For the text-containing cell, return its midpoint in [X, Y] coordinate format. 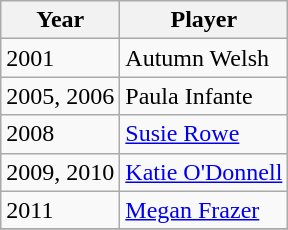
Megan Frazer [204, 210]
Susie Rowe [204, 134]
Year [60, 20]
2009, 2010 [60, 172]
2011 [60, 210]
2008 [60, 134]
Katie O'Donnell [204, 172]
Player [204, 20]
2005, 2006 [60, 96]
Paula Infante [204, 96]
Autumn Welsh [204, 58]
2001 [60, 58]
